From the cell containing the given text, extract its center point as [x, y] coordinate. 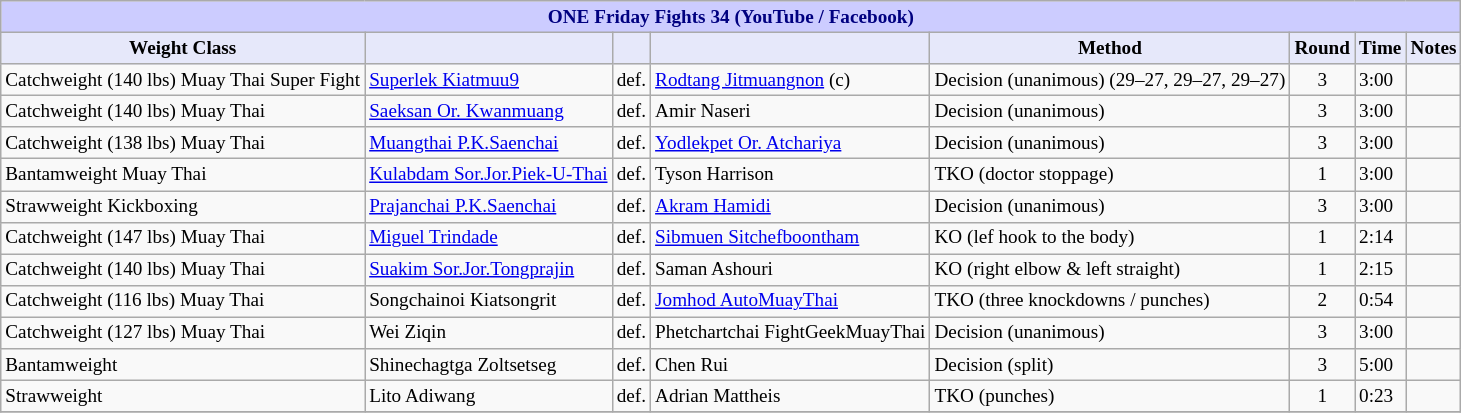
Chen Rui [790, 365]
Weight Class [183, 48]
Adrian Mattheis [790, 396]
Prajanchai P.K.Saenchai [488, 206]
Catchweight (147 lbs) Muay Thai [183, 238]
Bantamweight Muay Thai [183, 175]
TKO (three knockdowns / punches) [1110, 301]
Round [1322, 48]
Yodlekpet Or. Atchariya [790, 143]
Method [1110, 48]
2:15 [1380, 270]
Phetchartchai FightGeekMuayThai [790, 333]
Suakim Sor.Jor.Tongprajin [488, 270]
Strawweight [183, 396]
Bantamweight [183, 365]
Decision (split) [1110, 365]
Catchweight (127 lbs) Muay Thai [183, 333]
Wei Ziqin [488, 333]
Sibmuen Sitchefboontham [790, 238]
Tyson Harrison [790, 175]
Muangthai P.K.Saenchai [488, 143]
TKO (punches) [1110, 396]
Catchweight (140 lbs) Muay Thai Super Fight [183, 80]
Lito Adiwang [488, 396]
Jomhod AutoMuayThai [790, 301]
2 [1322, 301]
Superlek Kiatmuu9 [488, 80]
Miguel Trindade [488, 238]
Strawweight Kickboxing [183, 206]
2:14 [1380, 238]
KO (right elbow & left straight) [1110, 270]
Shinechagtga Zoltsetseg [488, 365]
Kulabdam Sor.Jor.Piek-U-Thai [488, 175]
Notes [1434, 48]
ONE Friday Fights 34 (YouTube / Facebook) [731, 17]
Songchainoi Kiatsongrit [488, 301]
Saeksan Or. Kwanmuang [488, 111]
Amir Naseri [790, 111]
Catchweight (138 lbs) Muay Thai [183, 143]
0:23 [1380, 396]
Saman Ashouri [790, 270]
Rodtang Jitmuangnon (c) [790, 80]
5:00 [1380, 365]
Decision (unanimous) (29–27, 29–27, 29–27) [1110, 80]
KO (lef hook to the body) [1110, 238]
0:54 [1380, 301]
TKO (doctor stoppage) [1110, 175]
Time [1380, 48]
Catchweight (116 lbs) Muay Thai [183, 301]
Akram Hamidi [790, 206]
